Pinpoint the cell where the given text exists, returning its [x, y] midpoint coordinate. 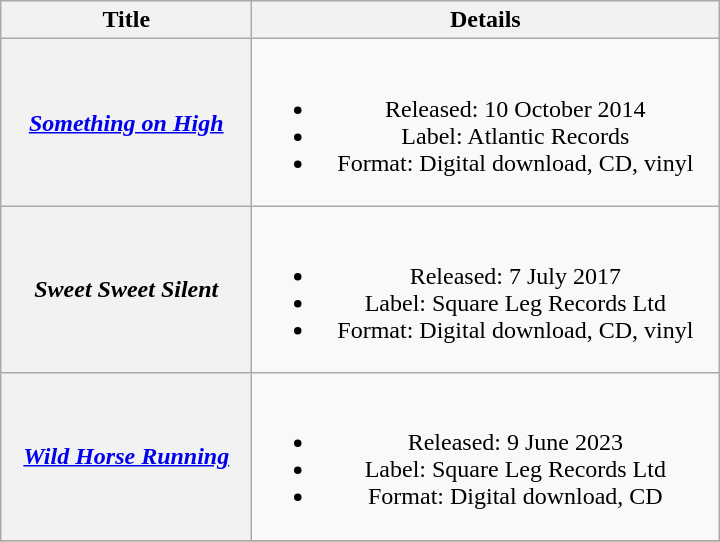
Something on High [126, 122]
Released: 7 July 2017Label: Square Leg Records LtdFormat: Digital download, CD, vinyl [486, 290]
Released: 10 October 2014Label: Atlantic RecordsFormat: Digital download, CD, vinyl [486, 122]
Sweet Sweet Silent [126, 290]
Title [126, 20]
Details [486, 20]
Released: 9 June 2023Label: Square Leg Records LtdFormat: Digital download, CD [486, 456]
Wild Horse Running [126, 456]
